Search for the cell housing the specified text and yield its (X, Y) center coordinate. 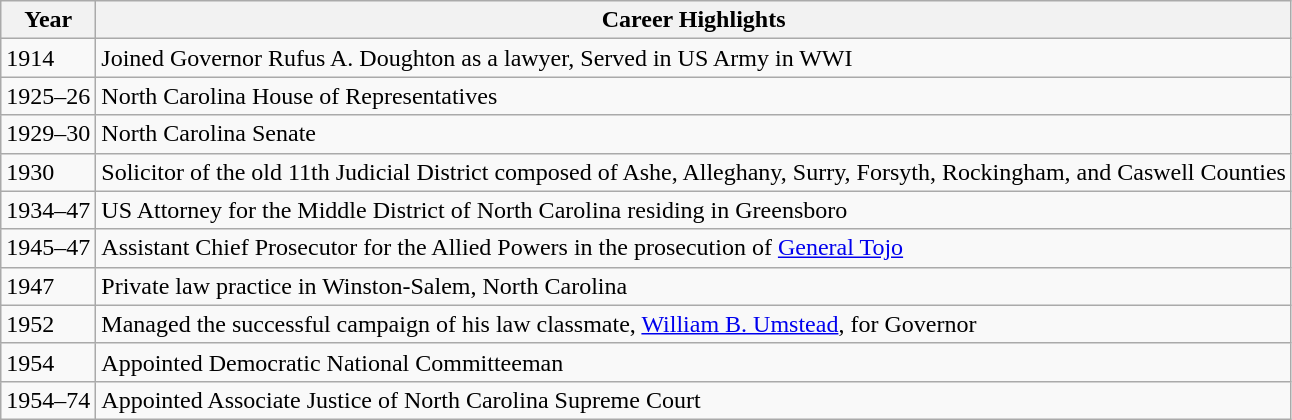
Career Highlights (694, 20)
Appointed Democratic National Committeeman (694, 362)
1934–47 (48, 210)
1947 (48, 286)
1954–74 (48, 400)
Managed the successful campaign of his law classmate, William B. Umstead, for Governor (694, 324)
Solicitor of the old 11th Judicial District composed of Ashe, Alleghany, Surry, Forsyth, Rockingham, and Caswell Counties (694, 172)
1914 (48, 58)
Year (48, 20)
Joined Governor Rufus A. Doughton as a lawyer, Served in US Army in WWI (694, 58)
North Carolina Senate (694, 134)
1929–30 (48, 134)
1945–47 (48, 248)
1954 (48, 362)
Assistant Chief Prosecutor for the Allied Powers in the prosecution of General Tojo (694, 248)
1925–26 (48, 96)
US Attorney for the Middle District of North Carolina residing in Greensboro (694, 210)
North Carolina House of Representatives (694, 96)
1952 (48, 324)
1930 (48, 172)
Private law practice in Winston-Salem, North Carolina (694, 286)
Appointed Associate Justice of North Carolina Supreme Court (694, 400)
